From the cell containing the given text, extract its center point as (X, Y) coordinate. 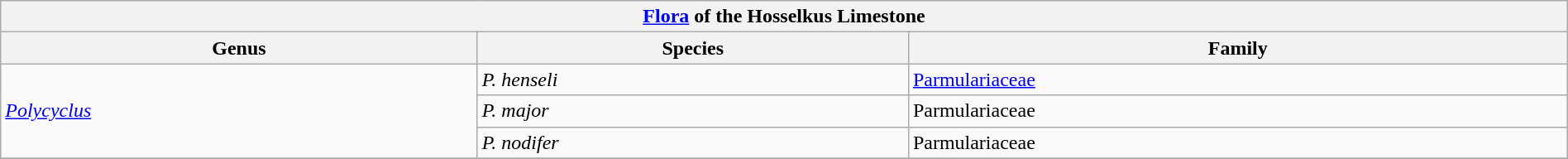
P. nodifer (693, 142)
Polycyclus (239, 111)
P. major (693, 111)
Genus (239, 48)
Species (693, 48)
P. henseli (693, 79)
Flora of the Hosselkus Limestone (784, 17)
Family (1237, 48)
